Search for the cell housing the specified text and yield its (X, Y) center coordinate. 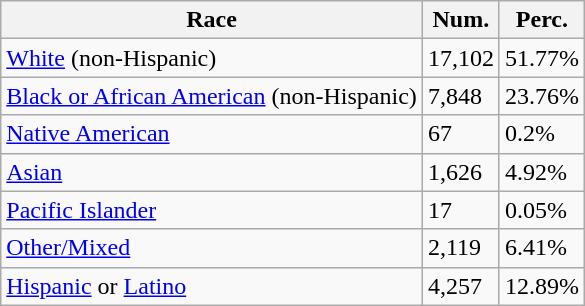
1,626 (460, 172)
0.2% (542, 134)
67 (460, 134)
Pacific Islander (212, 210)
Perc. (542, 20)
12.89% (542, 286)
Asian (212, 172)
Hispanic or Latino (212, 286)
Native American (212, 134)
6.41% (542, 248)
2,119 (460, 248)
23.76% (542, 96)
Race (212, 20)
4.92% (542, 172)
0.05% (542, 210)
51.77% (542, 58)
Other/Mixed (212, 248)
Num. (460, 20)
White (non-Hispanic) (212, 58)
Black or African American (non-Hispanic) (212, 96)
4,257 (460, 286)
17 (460, 210)
17,102 (460, 58)
7,848 (460, 96)
